Return the [X, Y] coordinate for the center point of the cell that contains the specified text.  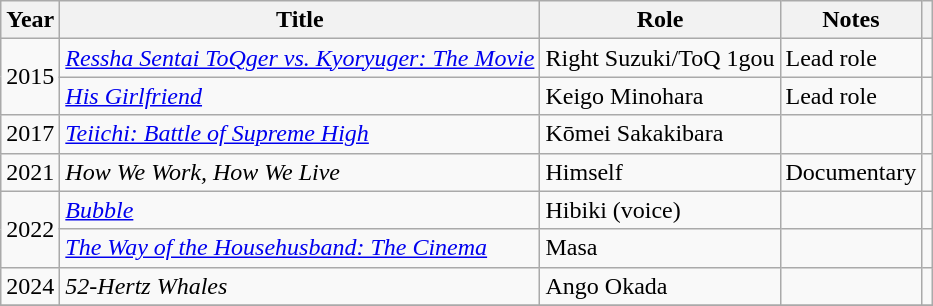
Notes [851, 20]
How We Work, How We Live [300, 172]
Bubble [300, 210]
His Girlfriend [300, 96]
52-Hertz Whales [300, 286]
2021 [30, 172]
Ango Okada [660, 286]
Title [300, 20]
Himself [660, 172]
Ressha Sentai ToQger vs. Kyoryuger: The Movie [300, 58]
Year [30, 20]
Right Suzuki/ToQ 1gou [660, 58]
Kōmei Sakakibara [660, 134]
The Way of the Househusband: The Cinema [300, 248]
Keigo Minohara [660, 96]
Hibiki (voice) [660, 210]
Role [660, 20]
Teiichi: Battle of Supreme High [300, 134]
2022 [30, 229]
Documentary [851, 172]
2015 [30, 77]
2017 [30, 134]
2024 [30, 286]
Masa [660, 248]
